Return [X, Y] of the center of cell containing provided text 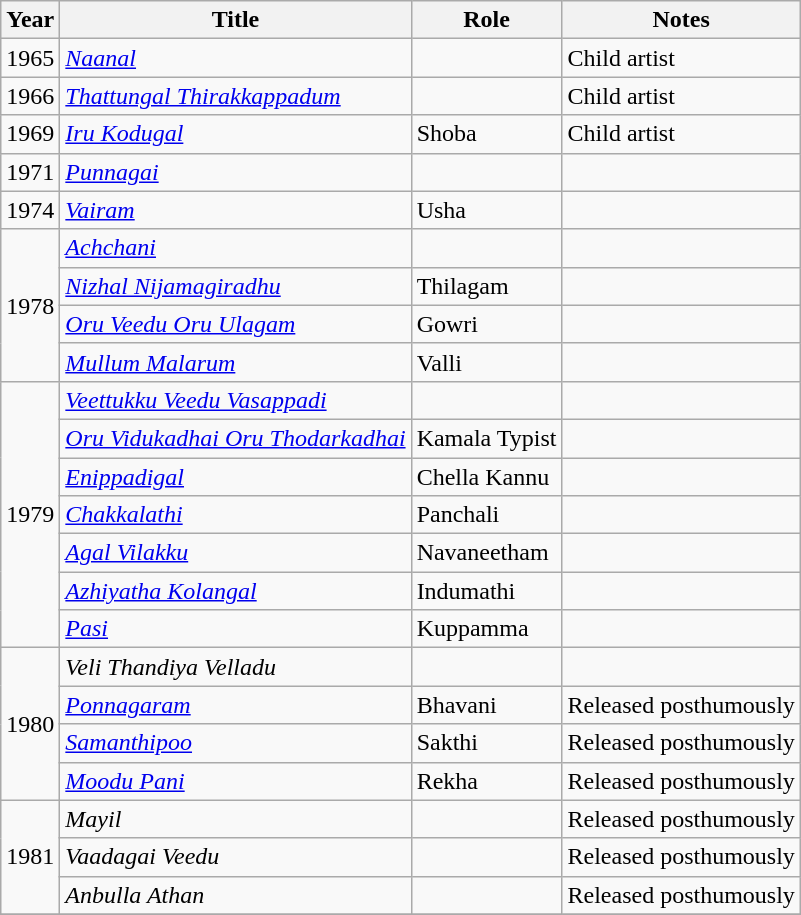
Chella Kannu [486, 477]
Year [30, 20]
Kamala Typist [486, 438]
Role [486, 20]
Mullum Malarum [236, 362]
Chakkalathi [236, 515]
Valli [486, 362]
Achchani [236, 248]
Ponnagaram [236, 705]
Anbulla Athan [236, 895]
Gowri [486, 324]
Panchali [486, 515]
Nizhal Nijamagiradhu [236, 286]
Enippadigal [236, 477]
Notes [681, 20]
Naanal [236, 58]
1979 [30, 514]
1981 [30, 857]
1966 [30, 96]
Iru Kodugal [236, 134]
1971 [30, 172]
Oru Vidukadhai Oru Thodarkadhai [236, 438]
Vaadagai Veedu [236, 857]
Sakthi [486, 743]
Bhavani [486, 705]
1974 [30, 210]
Oru Veedu Oru Ulagam [236, 324]
Moodu Pani [236, 781]
Mayil [236, 819]
1969 [30, 134]
Title [236, 20]
Pasi [236, 629]
1978 [30, 305]
Usha [486, 210]
Veettukku Veedu Vasappadi [236, 400]
Shoba [486, 134]
Agal Vilakku [236, 553]
Indumathi [486, 591]
Thilagam [486, 286]
Navaneetham [486, 553]
1965 [30, 58]
Rekha [486, 781]
Vairam [236, 210]
Azhiyatha Kolangal [236, 591]
Punnagai [236, 172]
1980 [30, 724]
Samanthipoo [236, 743]
Veli Thandiya Velladu [236, 667]
Kuppamma [486, 629]
Thattungal Thirakkappadum [236, 96]
